Identify which cell holds the provided text, then report its [x, y] central coordinate. 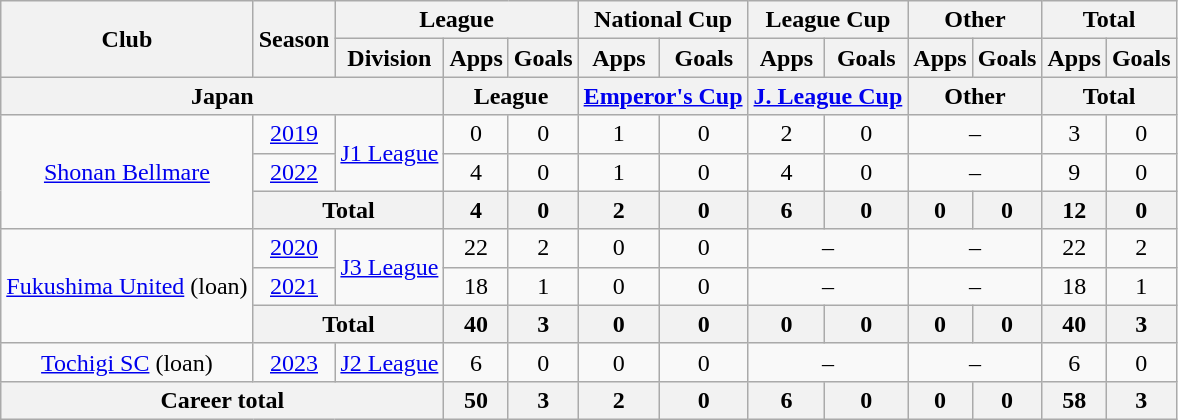
J1 League [390, 153]
2023 [294, 362]
2022 [294, 172]
National Cup [663, 20]
Career total [222, 400]
9 [1074, 172]
58 [1074, 400]
J2 League [390, 362]
Season [294, 39]
J3 League [390, 267]
2019 [294, 134]
Tochigi SC (loan) [127, 362]
Japan [222, 96]
Club [127, 39]
J. League Cup [828, 96]
Fukushima United (loan) [127, 286]
Division [390, 58]
2020 [294, 248]
2021 [294, 286]
Emperor's Cup [663, 96]
League Cup [828, 20]
50 [476, 400]
12 [1074, 210]
Shonan Bellmare [127, 172]
